Scan for the cell matching the given text and deliver its (x, y) coordinate at center. 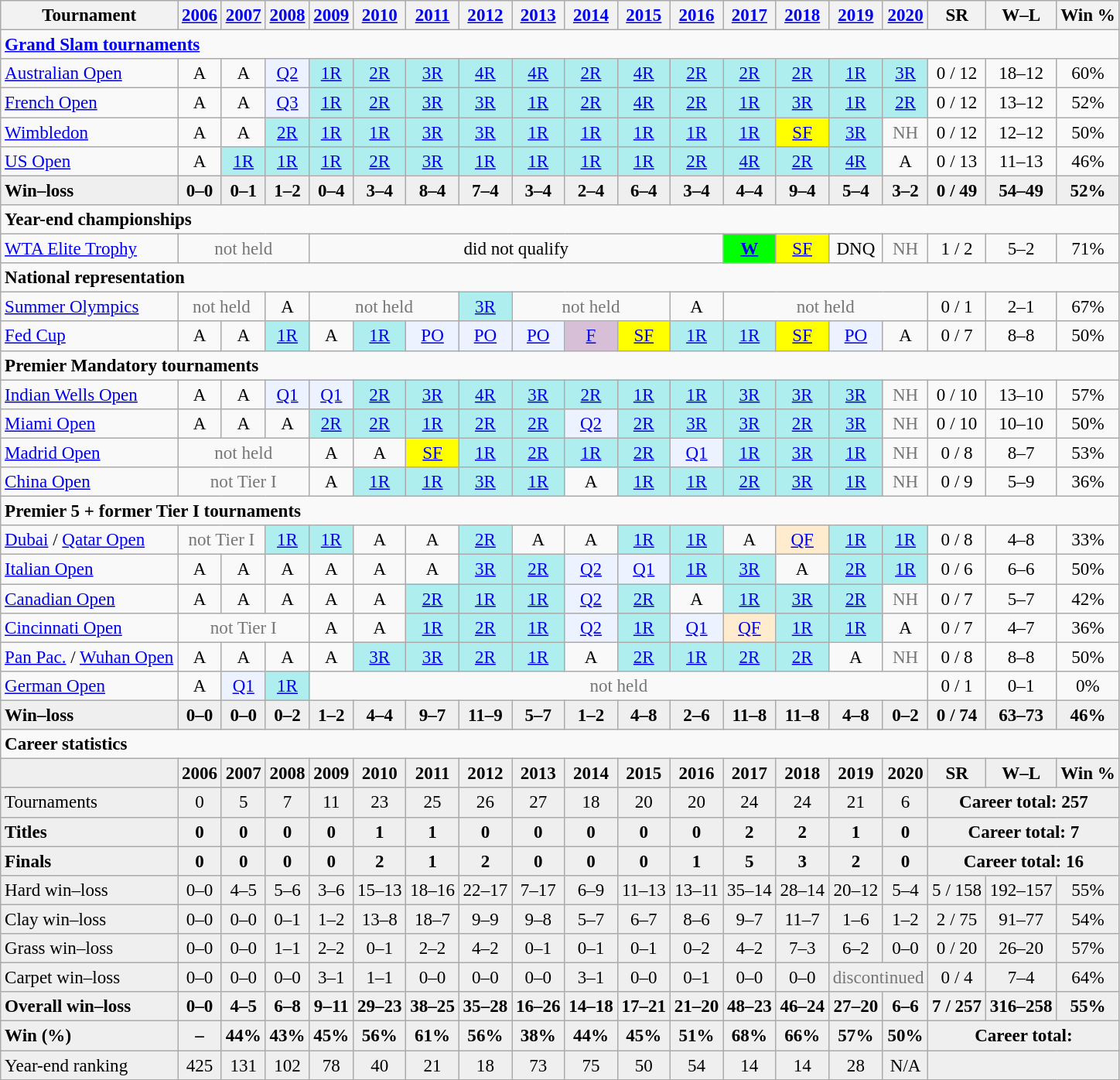
N/A (905, 1065)
6 (905, 803)
Finals (90, 861)
22–17 (485, 890)
63–73 (1021, 716)
425 (200, 1065)
18–12 (1021, 73)
Pan Pac. / Wuhan Open (90, 657)
7 / 257 (958, 1007)
4–7 (1021, 628)
7–17 (538, 890)
Premier 5 + former Tier I tournaments (560, 511)
7–3 (802, 948)
Australian Open (90, 73)
Year-end ranking (90, 1065)
Miami Open (90, 424)
Indian Wells Open (90, 395)
131 (243, 1065)
Wimbledon (90, 132)
23 (380, 803)
Clay win–loss (90, 919)
64% (1088, 978)
35–14 (750, 890)
0 / 4 (958, 978)
2 / 75 (958, 919)
13–8 (380, 919)
16–26 (538, 1007)
Q3 (288, 103)
Career total: (1024, 1036)
Career total: 7 (1024, 832)
Tournament (90, 15)
48–23 (750, 1007)
Year-end championships (560, 220)
0–4 (331, 190)
66% (802, 1036)
8–7 (1021, 453)
Dubai / Qatar Open (90, 540)
14–18 (591, 1007)
67% (1088, 307)
8–6 (696, 919)
3–2 (905, 190)
6–7 (644, 919)
Madrid Open (90, 453)
61% (432, 1036)
Career total: 16 (1024, 861)
6–2 (855, 948)
– (200, 1036)
50 (644, 1065)
13–11 (696, 890)
Win (%) (90, 1036)
Premier Mandatory tournaments (560, 365)
9–4 (802, 190)
0 / 49 (958, 190)
9–11 (331, 1007)
53% (1088, 453)
Carpet win–loss (90, 978)
0 / 20 (958, 948)
38% (538, 1036)
did not qualify (517, 249)
0 / 74 (958, 716)
Grass win–loss (90, 948)
French Open (90, 103)
15–13 (380, 890)
13–12 (1021, 103)
13–10 (1021, 395)
Italian Open (90, 569)
28–14 (802, 890)
Overall win–loss (90, 1007)
33% (1088, 540)
40 (380, 1065)
18–16 (432, 890)
29–23 (380, 1007)
43% (288, 1036)
20–12 (855, 890)
28 (855, 1065)
54–49 (1021, 190)
Career statistics (560, 744)
2–4 (591, 190)
Cincinnati Open (90, 628)
6–8 (288, 1007)
54% (1088, 919)
11–7 (802, 919)
Fed Cup (90, 337)
China Open (90, 482)
54 (696, 1065)
Hard win–loss (90, 890)
1 / 2 (958, 249)
6–9 (591, 890)
German Open (90, 686)
F (591, 337)
25 (432, 803)
0% (1088, 686)
DNQ (855, 249)
18–7 (432, 919)
9–9 (485, 919)
3–6 (331, 890)
21–20 (696, 1007)
W (750, 249)
National representation (560, 278)
102 (288, 1065)
Summer Olympics (90, 307)
Canadian Open (90, 599)
26–20 (1021, 948)
5–6 (288, 890)
9–8 (538, 919)
46–24 (802, 1007)
8–4 (432, 190)
Titles (90, 832)
5–9 (1021, 482)
Tournaments (90, 803)
38–25 (432, 1007)
60% (1088, 73)
78 (331, 1065)
17–21 (644, 1007)
316–258 (1021, 1007)
discontinued (878, 978)
6–4 (644, 190)
Career total: 257 (1024, 803)
71% (1088, 249)
2–1 (1021, 307)
0 / 13 (958, 162)
5 / 158 (958, 890)
91–77 (1021, 919)
10–10 (1021, 424)
35–28 (485, 1007)
1–6 (855, 919)
2–6 (696, 716)
US Open (90, 162)
7 (288, 803)
12–12 (1021, 132)
11 (331, 803)
WTA Elite Trophy (90, 249)
26 (485, 803)
192–157 (1021, 890)
11–9 (485, 716)
0 / 9 (958, 482)
3 (802, 861)
42% (1088, 599)
Grand Slam tournaments (560, 45)
68% (750, 1036)
51% (696, 1036)
73 (538, 1065)
5–2 (1021, 249)
27–20 (855, 1007)
75 (591, 1065)
0 / 6 (958, 569)
27 (538, 803)
